Detect which cell encompasses the target text, then output its (x, y) center coordinate. 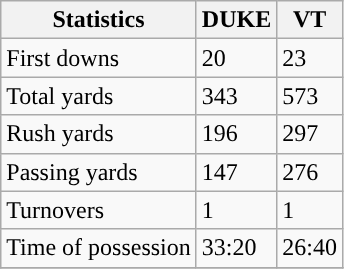
276 (310, 172)
Statistics (99, 20)
Passing yards (99, 172)
26:40 (310, 248)
First downs (99, 58)
196 (236, 134)
Turnovers (99, 210)
33:20 (236, 248)
297 (310, 134)
343 (236, 96)
147 (236, 172)
23 (310, 58)
573 (310, 96)
VT (310, 20)
DUKE (236, 20)
Time of possession (99, 248)
20 (236, 58)
Rush yards (99, 134)
Total yards (99, 96)
